Detect which cell encompasses the target text, then output its [X, Y] center coordinate. 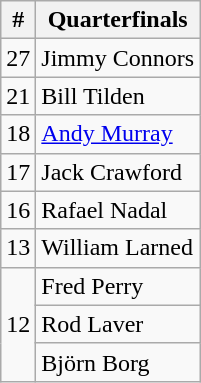
Andy Murray [118, 134]
12 [18, 324]
Rafael Nadal [118, 210]
13 [18, 248]
21 [18, 96]
27 [18, 58]
16 [18, 210]
17 [18, 172]
Rod Laver [118, 324]
William Larned [118, 248]
18 [18, 134]
Quarterfinals [118, 20]
# [18, 20]
Bill Tilden [118, 96]
Fred Perry [118, 286]
Jimmy Connors [118, 58]
Björn Borg [118, 362]
Jack Crawford [118, 172]
